Identify which cell holds the provided text, then report its (X, Y) central coordinate. 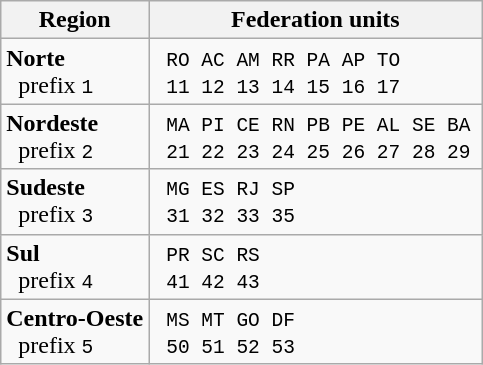
Sudeste prefix 3 (75, 202)
MA PI CE RN PB PE AL SE BA 21 22 23 24 25 26 27 28 29 (316, 136)
Centro-Oeste prefix 5 (75, 332)
Federation units (316, 20)
Region (75, 20)
MG ES RJ SP 31 32 33 35 (316, 202)
MS MT GO DF 50 51 52 53 (316, 332)
Nordeste prefix 2 (75, 136)
PR SC RS 41 42 43 (316, 266)
Norte prefix 1 (75, 72)
RO AC AM RR PA AP TO 11 12 13 14 15 16 17 (316, 72)
Sul prefix 4 (75, 266)
